Provide the (x, y) coordinate of the cell's center where the given text is located.  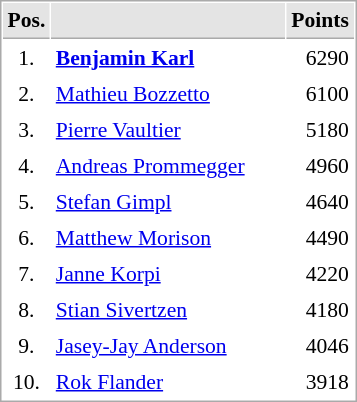
1. (26, 57)
Stian Sivertzen (168, 309)
Points (320, 21)
5. (26, 201)
Andreas Prommegger (168, 165)
4. (26, 165)
4046 (320, 345)
10. (26, 381)
9. (26, 345)
3. (26, 129)
2. (26, 93)
Jasey-Jay Anderson (168, 345)
8. (26, 309)
Stefan Gimpl (168, 201)
Mathieu Bozzetto (168, 93)
4490 (320, 237)
7. (26, 273)
Benjamin Karl (168, 57)
Pos. (26, 21)
4180 (320, 309)
Pierre Vaultier (168, 129)
4640 (320, 201)
Rok Flander (168, 381)
3918 (320, 381)
5180 (320, 129)
4220 (320, 273)
6290 (320, 57)
Janne Korpi (168, 273)
6. (26, 237)
6100 (320, 93)
Matthew Morison (168, 237)
4960 (320, 165)
